Output the [x, y] coordinate of the center of the cell containing the given text.  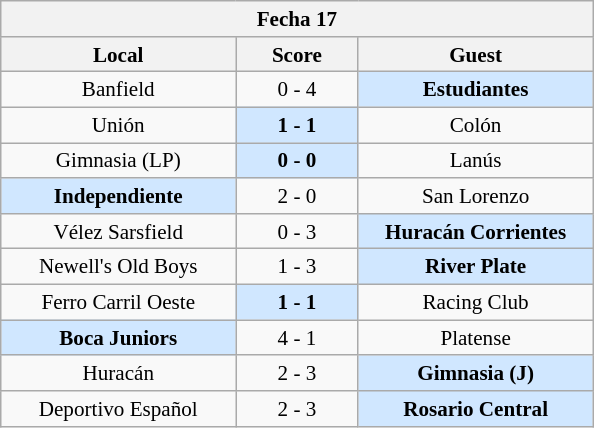
Deportivo Español [118, 408]
San Lorenzo [476, 196]
Huracán [118, 372]
Guest [476, 54]
Huracán Corrientes [476, 230]
Banfield [118, 90]
Unión [118, 124]
Gimnasia (J) [476, 372]
Platense [476, 338]
Local [118, 54]
Gimnasia (LP) [118, 160]
1 - 3 [297, 266]
River Plate [476, 266]
Colón [476, 124]
4 - 1 [297, 338]
Fecha 17 [297, 18]
Vélez Sarsfield [118, 230]
0 - 3 [297, 230]
0 - 4 [297, 90]
Rosario Central [476, 408]
Lanús [476, 160]
Score [297, 54]
0 - 0 [297, 160]
Newell's Old Boys [118, 266]
Estudiantes [476, 90]
Racing Club [476, 302]
2 - 0 [297, 196]
Independiente [118, 196]
Ferro Carril Oeste [118, 302]
Boca Juniors [118, 338]
